Locate the cell with the specified text and output its (x, y) center coordinate. 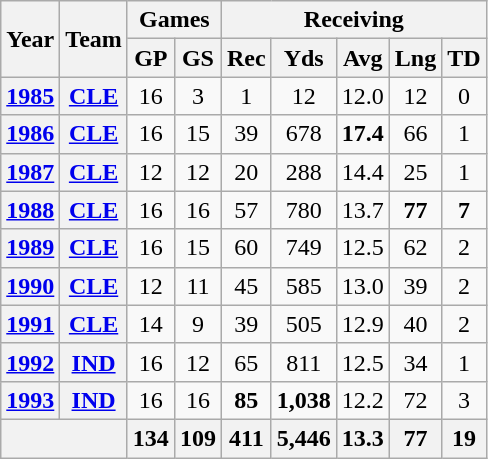
12.0 (362, 96)
17.4 (362, 134)
14.4 (362, 172)
134 (150, 438)
505 (304, 324)
12.9 (362, 324)
11 (198, 286)
13.0 (362, 286)
1991 (30, 324)
1988 (30, 210)
Avg (362, 58)
60 (246, 248)
Year (30, 39)
GS (198, 58)
1,038 (304, 400)
65 (246, 362)
34 (415, 362)
585 (304, 286)
Team (94, 39)
TD (464, 58)
13.7 (362, 210)
12.2 (362, 400)
Yds (304, 58)
7 (464, 210)
45 (246, 286)
109 (198, 438)
678 (304, 134)
Receiving (354, 20)
0 (464, 96)
1985 (30, 96)
1990 (30, 286)
749 (304, 248)
780 (304, 210)
1993 (30, 400)
72 (415, 400)
1992 (30, 362)
9 (198, 324)
14 (150, 324)
Rec (246, 58)
62 (415, 248)
1989 (30, 248)
Lng (415, 58)
1987 (30, 172)
19 (464, 438)
1986 (30, 134)
66 (415, 134)
85 (246, 400)
5,446 (304, 438)
13.3 (362, 438)
25 (415, 172)
57 (246, 210)
GP (150, 58)
20 (246, 172)
811 (304, 362)
Games (174, 20)
411 (246, 438)
40 (415, 324)
288 (304, 172)
